For the text-containing cell, return its midpoint in (x, y) coordinate format. 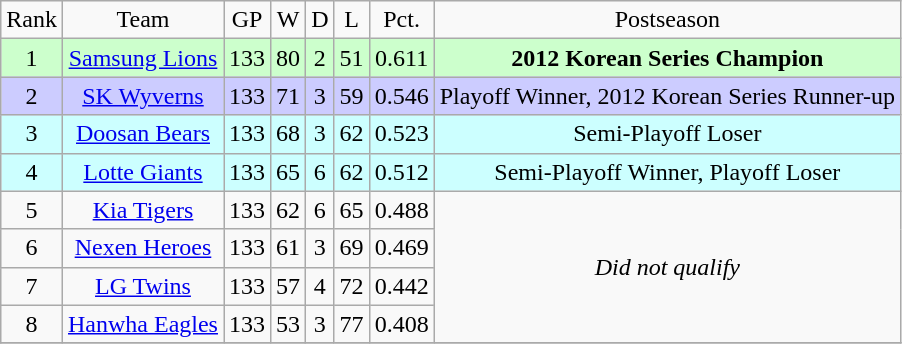
GP (248, 20)
8 (32, 324)
Semi-Playoff Loser (667, 134)
Rank (32, 20)
0.546 (402, 96)
Hanwha Eagles (142, 324)
0.523 (402, 134)
0.488 (402, 210)
53 (288, 324)
Samsung Lions (142, 58)
57 (288, 286)
0.469 (402, 248)
0.512 (402, 172)
0.611 (402, 58)
51 (352, 58)
77 (352, 324)
W (288, 20)
71 (288, 96)
Kia Tigers (142, 210)
Semi-Playoff Winner, Playoff Loser (667, 172)
SK Wyverns (142, 96)
1 (32, 58)
Pct. (402, 20)
68 (288, 134)
Did not qualify (667, 267)
59 (352, 96)
0.442 (402, 286)
Team (142, 20)
D (320, 20)
72 (352, 286)
LG Twins (142, 286)
Nexen Heroes (142, 248)
61 (288, 248)
Lotte Giants (142, 172)
Doosan Bears (142, 134)
2012 Korean Series Champion (667, 58)
69 (352, 248)
Postseason (667, 20)
5 (32, 210)
L (352, 20)
0.408 (402, 324)
80 (288, 58)
Playoff Winner, 2012 Korean Series Runner-up (667, 96)
7 (32, 286)
